Capture the cell that displays the provided text and extract its [x, y] central coordinate. 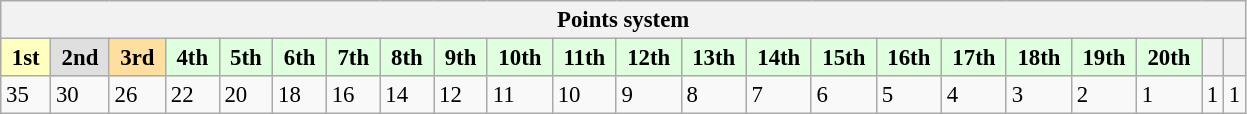
1st [26, 58]
4th [192, 58]
18 [300, 95]
8 [714, 95]
26 [137, 95]
20th [1168, 58]
5th [246, 58]
7 [778, 95]
16th [908, 58]
4 [974, 95]
8th [407, 58]
18th [1038, 58]
13th [714, 58]
30 [80, 95]
12th [648, 58]
9th [461, 58]
2 [1104, 95]
35 [26, 95]
16 [353, 95]
5 [908, 95]
7th [353, 58]
19th [1104, 58]
Points system [624, 20]
15th [844, 58]
10th [520, 58]
3rd [137, 58]
12 [461, 95]
22 [192, 95]
14 [407, 95]
9 [648, 95]
3 [1038, 95]
2nd [80, 58]
6 [844, 95]
11 [520, 95]
10 [584, 95]
20 [246, 95]
14th [778, 58]
11th [584, 58]
6th [300, 58]
17th [974, 58]
